Locate the cell with the specified text and output its [X, Y] center coordinate. 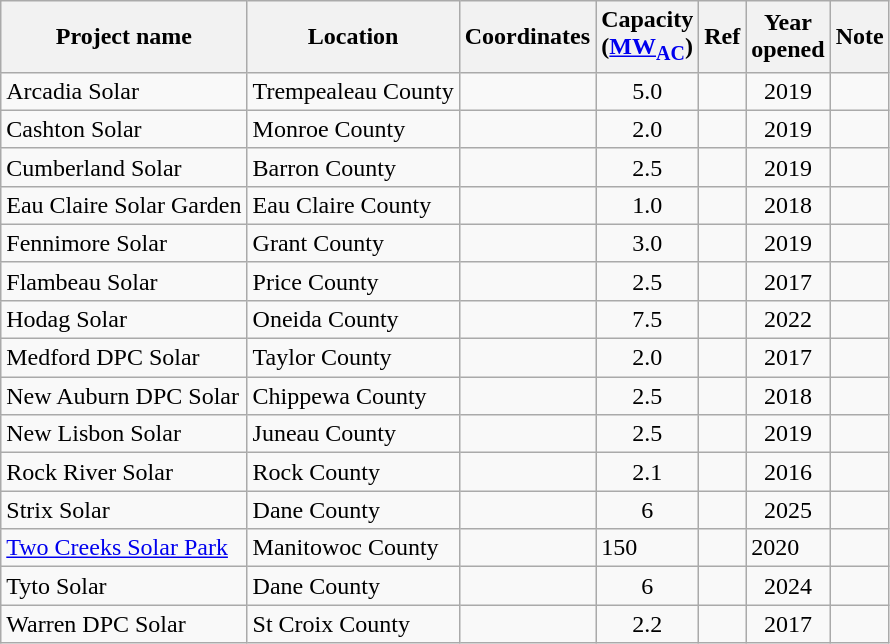
2020 [788, 548]
New Auburn DPC Solar [124, 396]
150 [648, 548]
Flambeau Solar [124, 281]
Price County [353, 281]
Note [860, 36]
3.0 [648, 243]
2016 [788, 472]
Juneau County [353, 434]
Trempealeau County [353, 91]
Eau Claire County [353, 205]
New Lisbon Solar [124, 434]
7.5 [648, 319]
Grant County [353, 243]
Hodag Solar [124, 319]
Barron County [353, 167]
Fennimore Solar [124, 243]
Rock County [353, 472]
Rock River Solar [124, 472]
5.0 [648, 91]
Two Creeks Solar Park [124, 548]
2.2 [648, 624]
Taylor County [353, 358]
Capacity(MWAC) [648, 36]
2022 [788, 319]
2025 [788, 510]
Tyto Solar [124, 586]
Coordinates [527, 36]
Ref [722, 36]
Arcadia Solar [124, 91]
Eau Claire Solar Garden [124, 205]
Manitowoc County [353, 548]
Cumberland Solar [124, 167]
Yearopened [788, 36]
St Croix County [353, 624]
Warren DPC Solar [124, 624]
Location [353, 36]
Chippewa County [353, 396]
1.0 [648, 205]
Monroe County [353, 129]
Strix Solar [124, 510]
Cashton Solar [124, 129]
Project name [124, 36]
2024 [788, 586]
Oneida County [353, 319]
2.1 [648, 472]
Medford DPC Solar [124, 358]
